From the cell containing the given text, extract its center point as (x, y) coordinate. 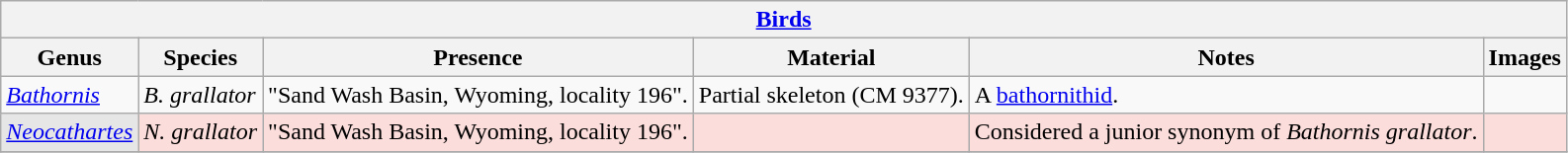
A bathornithid. (1226, 95)
Neocathartes (69, 132)
Partial skeleton (CM 9377). (830, 95)
Species (201, 57)
Material (830, 57)
Genus (69, 57)
Considered a junior synonym of Bathornis grallator. (1226, 132)
N. grallator (201, 132)
Images (1524, 57)
Birds (784, 20)
Notes (1226, 57)
B. grallator (201, 95)
Presence (479, 57)
Bathornis (69, 95)
